Scan for the cell matching the given text and deliver its [x, y] coordinate at center. 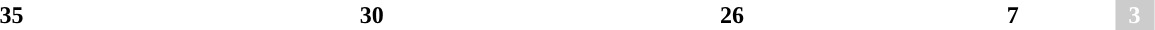
3 [1134, 15]
30 [372, 15]
26 [732, 15]
7 [1012, 15]
